Extract the (X, Y) coordinate from the center of the cell holding the provided text.  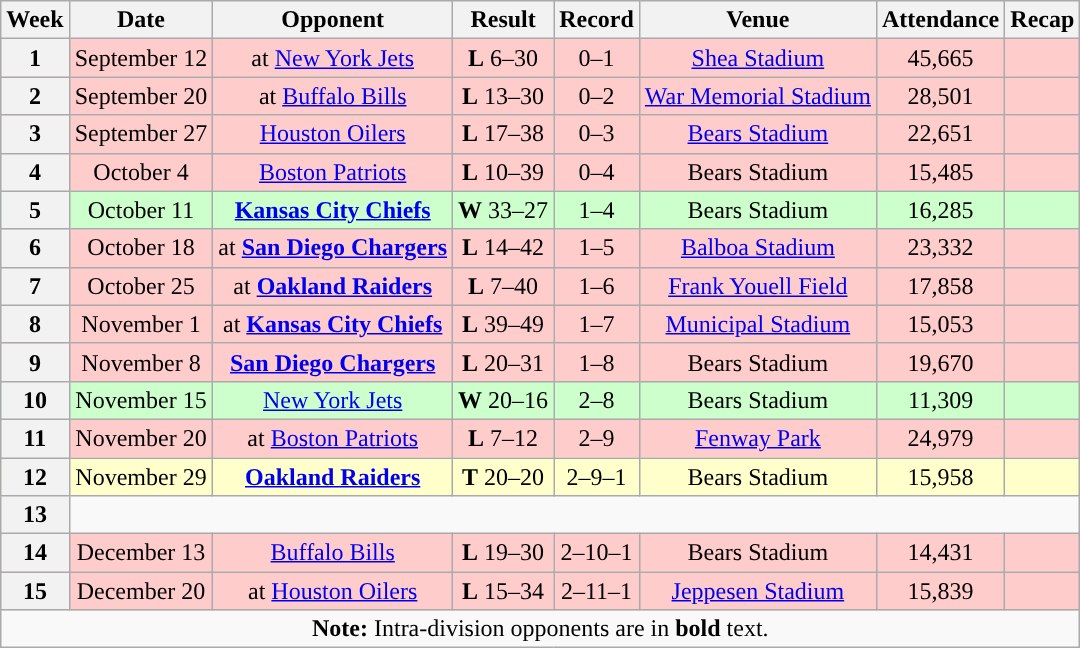
L 14–42 (504, 248)
0–2 (597, 96)
10 (35, 400)
at New York Jets (333, 58)
Oakland Raiders (333, 477)
at Oakland Raiders (333, 286)
W 33–27 (504, 210)
15,053 (940, 324)
15,958 (940, 477)
Frank Youell Field (758, 286)
1–6 (597, 286)
0–3 (597, 134)
2–9–1 (597, 477)
L 19–30 (504, 553)
L 6–30 (504, 58)
Opponent (333, 20)
7 (35, 286)
45,665 (940, 58)
2–8 (597, 400)
at Buffalo Bills (333, 96)
November 1 (141, 324)
22,651 (940, 134)
15 (35, 591)
November 29 (141, 477)
6 (35, 248)
Attendance (940, 20)
11 (35, 438)
at San Diego Chargers (333, 248)
15,485 (940, 172)
1 (35, 58)
December 13 (141, 553)
Record (597, 20)
0–1 (597, 58)
November 20 (141, 438)
Boston Patriots (333, 172)
L 7–12 (504, 438)
at Kansas City Chiefs (333, 324)
Buffalo Bills (333, 553)
4 (35, 172)
T 20–20 (504, 477)
October 11 (141, 210)
28,501 (940, 96)
L 7–40 (504, 286)
November 8 (141, 362)
December 20 (141, 591)
12 (35, 477)
1–5 (597, 248)
1–7 (597, 324)
War Memorial Stadium (758, 96)
Kansas City Chiefs (333, 210)
Balboa Stadium (758, 248)
L 15–34 (504, 591)
2–10–1 (597, 553)
New York Jets (333, 400)
Municipal Stadium (758, 324)
23,332 (940, 248)
Result (504, 20)
3 (35, 134)
Recap (1042, 20)
17,858 (940, 286)
September 20 (141, 96)
19,670 (940, 362)
L 17–38 (504, 134)
1–8 (597, 362)
Week (35, 20)
Note: Intra-division opponents are in bold text. (540, 629)
11,309 (940, 400)
San Diego Chargers (333, 362)
9 (35, 362)
October 25 (141, 286)
L 39–49 (504, 324)
14 (35, 553)
Date (141, 20)
September 12 (141, 58)
2–11–1 (597, 591)
Houston Oilers (333, 134)
14,431 (940, 553)
L 20–31 (504, 362)
October 18 (141, 248)
Shea Stadium (758, 58)
September 27 (141, 134)
November 15 (141, 400)
L 13–30 (504, 96)
Venue (758, 20)
Fenway Park (758, 438)
8 (35, 324)
October 4 (141, 172)
15,839 (940, 591)
24,979 (940, 438)
1–4 (597, 210)
2 (35, 96)
16,285 (940, 210)
5 (35, 210)
0–4 (597, 172)
W 20–16 (504, 400)
Jeppesen Stadium (758, 591)
at Boston Patriots (333, 438)
L 10–39 (504, 172)
at Houston Oilers (333, 591)
2–9 (597, 438)
13 (35, 515)
